For the text-containing cell, return its midpoint in [x, y] coordinate format. 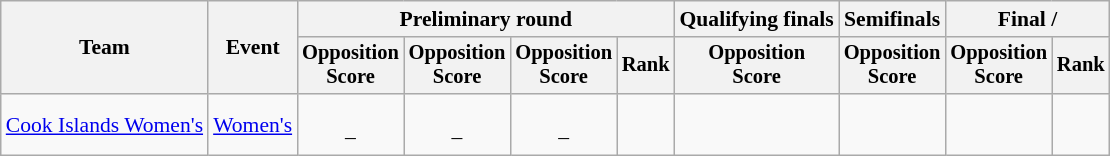
Semifinals [892, 19]
Qualifying finals [757, 19]
Event [252, 48]
Cook Islands Women's [104, 124]
Women's [252, 124]
Preliminary round [486, 19]
Team [104, 48]
Final / [1027, 19]
